Return the [X, Y] coordinate for the center point of the cell that contains the specified text.  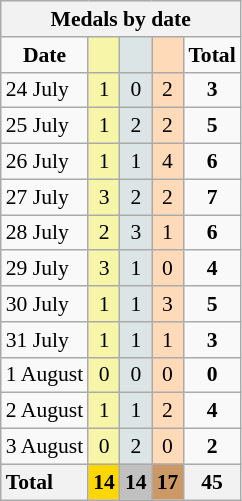
2 August [44, 411]
Date [44, 55]
7 [212, 197]
29 July [44, 269]
1 August [44, 375]
28 July [44, 233]
45 [212, 482]
26 July [44, 162]
17 [168, 482]
27 July [44, 197]
30 July [44, 304]
25 July [44, 126]
Medals by date [121, 19]
24 July [44, 90]
31 July [44, 340]
3 August [44, 447]
